From the cell containing the given text, extract its center point as [X, Y] coordinate. 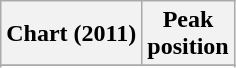
Peakposition [188, 34]
Chart (2011) [72, 34]
